Detect which cell encompasses the target text, then output its (x, y) center coordinate. 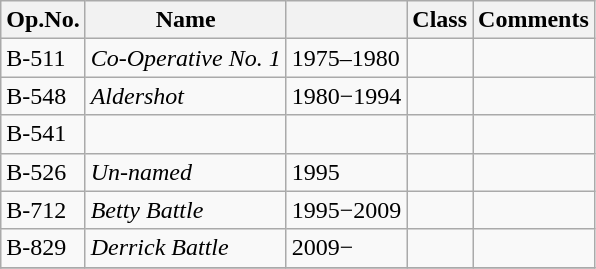
1980−1994 (346, 96)
B-511 (43, 58)
1975–1980 (346, 58)
1995 (346, 172)
Un-named (186, 172)
Derrick Battle (186, 248)
Co-Operative No. 1 (186, 58)
B-712 (43, 210)
B-548 (43, 96)
Aldershot (186, 96)
Class (440, 20)
Op.No. (43, 20)
Name (186, 20)
Betty Battle (186, 210)
1995−2009 (346, 210)
B-829 (43, 248)
B-526 (43, 172)
B-541 (43, 134)
2009− (346, 248)
Comments (534, 20)
